For the text-containing cell, return its midpoint in (X, Y) coordinate format. 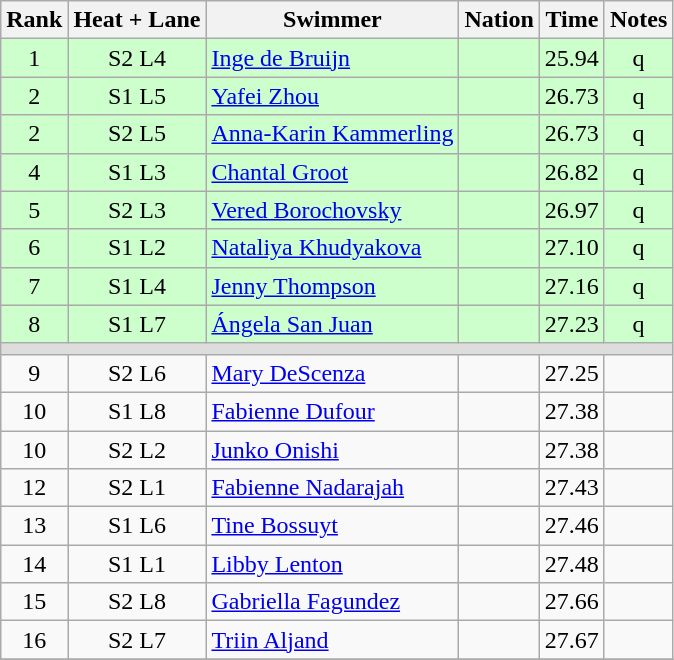
26.97 (572, 210)
Nataliya Khudyakova (332, 248)
Jenny Thompson (332, 286)
16 (34, 640)
Triin Aljand (332, 640)
27.16 (572, 286)
Gabriella Fagundez (332, 602)
S1 L5 (137, 96)
S2 L3 (137, 210)
27.23 (572, 324)
26.82 (572, 172)
S1 L8 (137, 411)
6 (34, 248)
9 (34, 373)
S1 L1 (137, 564)
Anna-Karin Kammerling (332, 134)
S1 L4 (137, 286)
25.94 (572, 58)
Rank (34, 20)
S2 L5 (137, 134)
27.46 (572, 526)
12 (34, 488)
S2 L2 (137, 449)
13 (34, 526)
Tine Bossuyt (332, 526)
S2 L6 (137, 373)
27.67 (572, 640)
Swimmer (332, 20)
27.66 (572, 602)
S2 L7 (137, 640)
Libby Lenton (332, 564)
Vered Borochovsky (332, 210)
27.10 (572, 248)
Fabienne Dufour (332, 411)
Inge de Bruijn (332, 58)
Fabienne Nadarajah (332, 488)
14 (34, 564)
1 (34, 58)
Mary DeScenza (332, 373)
5 (34, 210)
27.48 (572, 564)
Ángela San Juan (332, 324)
Heat + Lane (137, 20)
27.25 (572, 373)
S1 L2 (137, 248)
Yafei Zhou (332, 96)
Time (572, 20)
Junko Onishi (332, 449)
S1 L3 (137, 172)
8 (34, 324)
Notes (638, 20)
S1 L7 (137, 324)
7 (34, 286)
15 (34, 602)
S2 L4 (137, 58)
4 (34, 172)
S2 L8 (137, 602)
S1 L6 (137, 526)
Nation (499, 20)
Chantal Groot (332, 172)
27.43 (572, 488)
S2 L1 (137, 488)
